Determine the [x, y] coordinate at the center of the cell enclosing the given text.  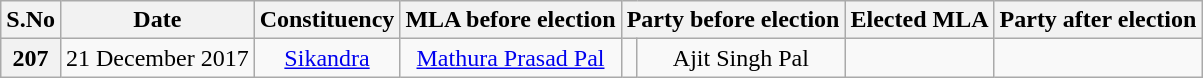
Party before election [733, 20]
21 December 2017 [157, 58]
Constituency [327, 20]
MLA before election [510, 20]
S.No [31, 20]
207 [31, 58]
Mathura Prasad Pal [510, 58]
Party after election [1098, 20]
Elected MLA [920, 20]
Date [157, 20]
Ajit Singh Pal [741, 58]
Sikandra [327, 58]
